Search for the cell housing the specified text and yield its (x, y) center coordinate. 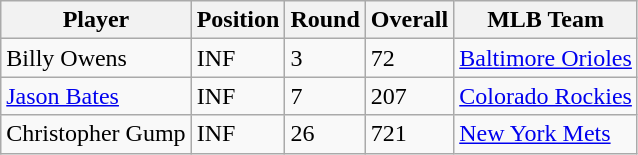
26 (325, 134)
72 (409, 58)
New York Mets (546, 134)
Colorado Rockies (546, 96)
Baltimore Orioles (546, 58)
721 (409, 134)
Round (325, 20)
Overall (409, 20)
207 (409, 96)
Player (96, 20)
MLB Team (546, 20)
Billy Owens (96, 58)
7 (325, 96)
Christopher Gump (96, 134)
Position (238, 20)
Jason Bates (96, 96)
3 (325, 58)
